Output the (x, y) coordinate of the center of the cell containing the given text.  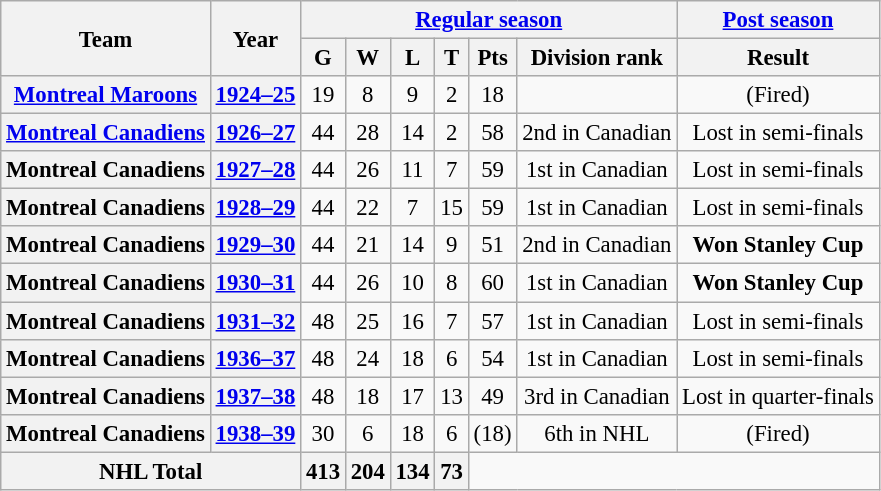
Lost in quarter-finals (778, 396)
15 (452, 208)
58 (492, 133)
21 (368, 245)
1927–28 (255, 170)
1928–29 (255, 208)
10 (412, 283)
T (452, 58)
Result (778, 58)
17 (412, 396)
28 (368, 133)
54 (492, 358)
413 (324, 471)
51 (492, 245)
Post season (778, 20)
1929–30 (255, 245)
NHL Total (151, 471)
Division rank (597, 58)
1930–31 (255, 283)
1924–25 (255, 95)
Montreal Maroons (106, 95)
1938–39 (255, 433)
Year (255, 38)
1926–27 (255, 133)
3rd in Canadian (597, 396)
1936–37 (255, 358)
1937–38 (255, 396)
22 (368, 208)
1931–32 (255, 321)
25 (368, 321)
G (324, 58)
73 (452, 471)
24 (368, 358)
W (368, 58)
204 (368, 471)
30 (324, 433)
L (412, 58)
16 (412, 321)
19 (324, 95)
134 (412, 471)
Regular season (489, 20)
57 (492, 321)
6th in NHL (597, 433)
11 (412, 170)
49 (492, 396)
(18) (492, 433)
Pts (492, 58)
60 (492, 283)
Team (106, 38)
13 (452, 396)
